Find where the given text appears and provide that cell's center as [X, Y] coordinate. 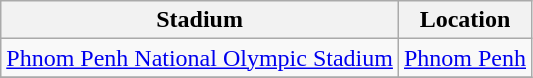
Phnom Penh [464, 58]
Stadium [200, 20]
Phnom Penh National Olympic Stadium [200, 58]
Location [464, 20]
